Return the [X, Y] coordinate for the center point of the cell that contains the specified text.  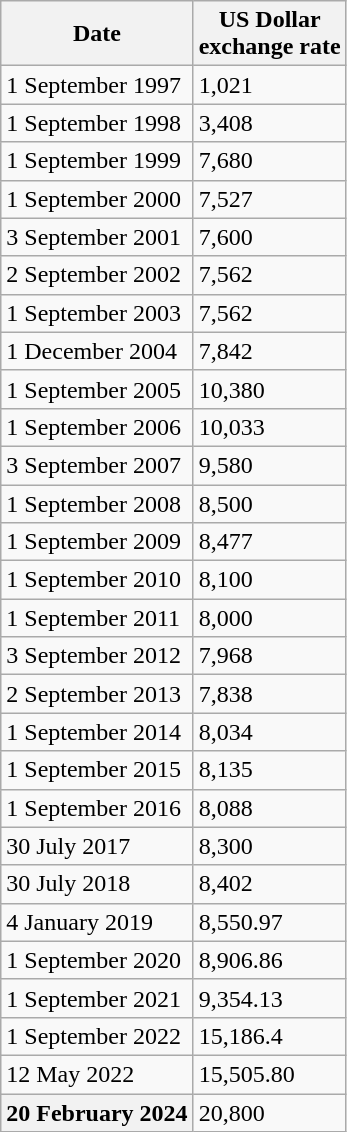
1,021 [270, 85]
8,477 [270, 542]
1 September 1999 [97, 161]
3 September 2012 [97, 656]
9,354.13 [270, 998]
20,800 [270, 1113]
1 September 2021 [97, 998]
7,842 [270, 351]
4 January 2019 [97, 922]
1 September 2010 [97, 580]
1 September 2014 [97, 732]
1 September 2009 [97, 542]
2 September 2013 [97, 694]
8,135 [270, 770]
10,033 [270, 427]
7,680 [270, 161]
3 September 2007 [97, 465]
1 December 2004 [97, 351]
1 September 2008 [97, 503]
8,906.86 [270, 960]
7,600 [270, 237]
12 May 2022 [97, 1074]
3 September 2001 [97, 237]
1 September 1998 [97, 123]
Date [97, 34]
10,380 [270, 389]
1 September 2016 [97, 808]
3,408 [270, 123]
7,838 [270, 694]
US Dollarexchange rate [270, 34]
8,034 [270, 732]
1 September 2015 [97, 770]
2 September 2002 [97, 275]
1 September 2020 [97, 960]
15,505.80 [270, 1074]
8,550.97 [270, 922]
1 September 2011 [97, 618]
7,527 [270, 199]
15,186.4 [270, 1036]
30 July 2017 [97, 846]
1 September 1997 [97, 85]
8,500 [270, 503]
7,968 [270, 656]
1 September 2022 [97, 1036]
8,088 [270, 808]
1 September 2003 [97, 313]
30 July 2018 [97, 884]
8,300 [270, 846]
1 September 2000 [97, 199]
1 September 2005 [97, 389]
8,100 [270, 580]
1 September 2006 [97, 427]
8,402 [270, 884]
20 February 2024 [97, 1113]
8,000 [270, 618]
9,580 [270, 465]
